Identify which cell holds the provided text, then report its (X, Y) central coordinate. 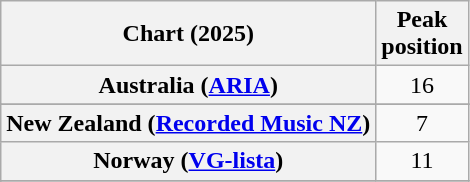
Australia (ARIA) (188, 85)
Chart (2025) (188, 34)
11 (422, 161)
Norway (VG-lista) (188, 161)
New Zealand (Recorded Music NZ) (188, 123)
Peakposition (422, 34)
7 (422, 123)
16 (422, 85)
